Scan for the cell matching the given text and deliver its [x, y] coordinate at center. 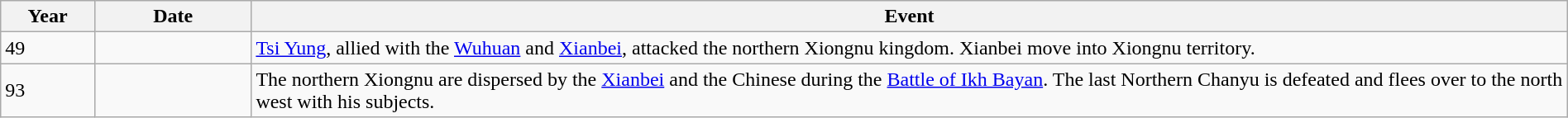
49 [48, 48]
Date [172, 17]
Year [48, 17]
Event [910, 17]
93 [48, 91]
Tsi Yung, allied with the Wuhuan and Xianbei, attacked the northern Xiongnu kingdom. Xianbei move into Xiongnu territory. [910, 48]
